Determine the (x, y) coordinate at the center of the cell enclosing the given text.  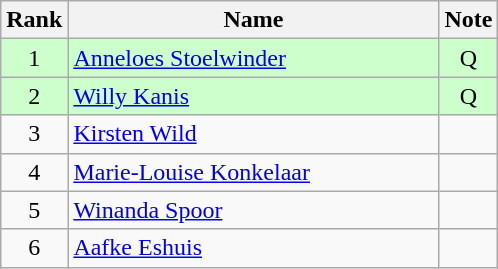
1 (34, 58)
Kirsten Wild (254, 134)
5 (34, 210)
4 (34, 172)
Anneloes Stoelwinder (254, 58)
Marie-Louise Konkelaar (254, 172)
2 (34, 96)
Winanda Spoor (254, 210)
Note (468, 20)
6 (34, 248)
Name (254, 20)
3 (34, 134)
Rank (34, 20)
Aafke Eshuis (254, 248)
Willy Kanis (254, 96)
